Determine the (x, y) coordinate at the center of the cell enclosing the given text.  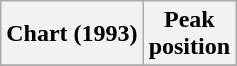
Peakposition (189, 34)
Chart (1993) (72, 34)
